Provide the (x, y) coordinate of the cell's center where the given text is located.  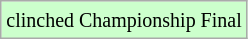
clinched Championship Final (124, 20)
